Return the [x, y] coordinate for the center point of the cell that contains the specified text.  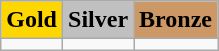
Gold [32, 20]
Silver [98, 20]
Bronze [176, 20]
